Identify which cell holds the provided text, then report its (X, Y) central coordinate. 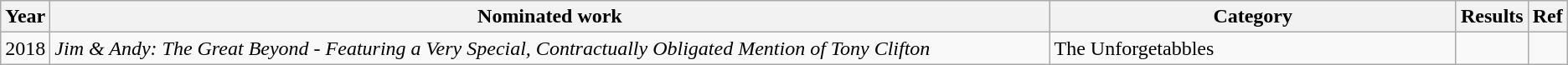
The Unforgetabbles (1253, 48)
Jim & Andy: The Great Beyond - Featuring a Very Special, Contractually Obligated Mention of Tony Clifton (549, 48)
Year (25, 17)
Category (1253, 17)
2018 (25, 48)
Nominated work (549, 17)
Results (1492, 17)
Ref (1548, 17)
